Detect which cell encompasses the target text, then output its [X, Y] center coordinate. 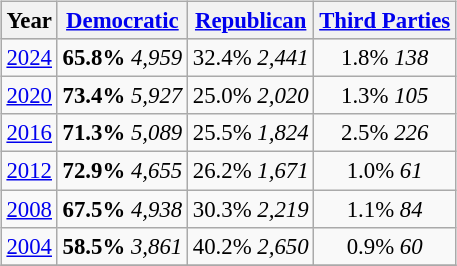
73.4% 5,927 [122, 96]
2004 [29, 246]
65.8% 4,959 [122, 58]
26.2% 1,671 [250, 171]
25.0% 2,020 [250, 96]
1.8% 138 [385, 58]
72.9% 4,655 [122, 171]
32.4% 2,441 [250, 58]
67.5% 4,938 [122, 209]
2008 [29, 209]
Republican [250, 21]
30.3% 2,219 [250, 209]
2012 [29, 171]
58.5% 3,861 [122, 246]
71.3% 5,089 [122, 133]
2016 [29, 133]
1.0% 61 [385, 171]
Year [29, 21]
2020 [29, 96]
1.1% 84 [385, 209]
0.9% 60 [385, 246]
Third Parties [385, 21]
25.5% 1,824 [250, 133]
2.5% 226 [385, 133]
2024 [29, 58]
Democratic [122, 21]
1.3% 105 [385, 96]
40.2% 2,650 [250, 246]
